For the text-containing cell, return its midpoint in (x, y) coordinate format. 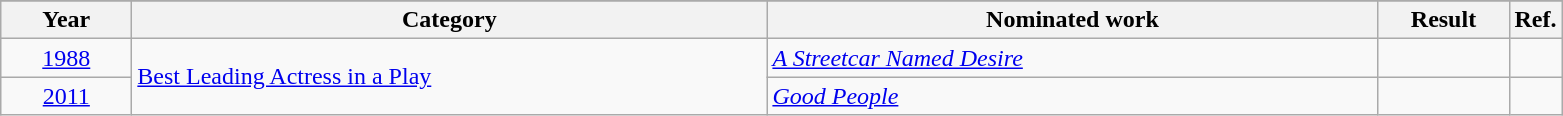
Result (1444, 20)
1988 (66, 58)
2011 (66, 96)
Nominated work (1072, 20)
A Streetcar Named Desire (1072, 58)
Good People (1072, 96)
Ref. (1536, 20)
Year (66, 20)
Best Leading Actress in a Play (450, 77)
Category (450, 20)
